Detect which cell encompasses the target text, then output its [X, Y] center coordinate. 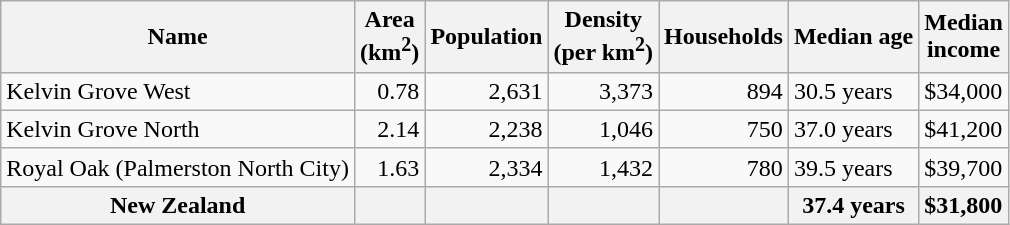
780 [724, 167]
2,334 [486, 167]
2,238 [486, 129]
$34,000 [964, 91]
0.78 [389, 91]
894 [724, 91]
New Zealand [178, 205]
39.5 years [853, 167]
Population [486, 37]
Name [178, 37]
1,046 [604, 129]
Royal Oak (Palmerston North City) [178, 167]
Median age [853, 37]
Area(km2) [389, 37]
$31,800 [964, 205]
$39,700 [964, 167]
Households [724, 37]
1.63 [389, 167]
2.14 [389, 129]
37.0 years [853, 129]
Kelvin Grove West [178, 91]
Medianincome [964, 37]
Density(per km2) [604, 37]
$41,200 [964, 129]
37.4 years [853, 205]
1,432 [604, 167]
750 [724, 129]
2,631 [486, 91]
30.5 years [853, 91]
Kelvin Grove North [178, 129]
3,373 [604, 91]
